From the cell containing the given text, extract its center point as [X, Y] coordinate. 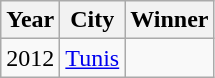
Winner [170, 20]
2012 [30, 58]
Tunis [92, 58]
Year [30, 20]
City [92, 20]
